Provide the [x, y] coordinate of the cell's center where the given text is located.  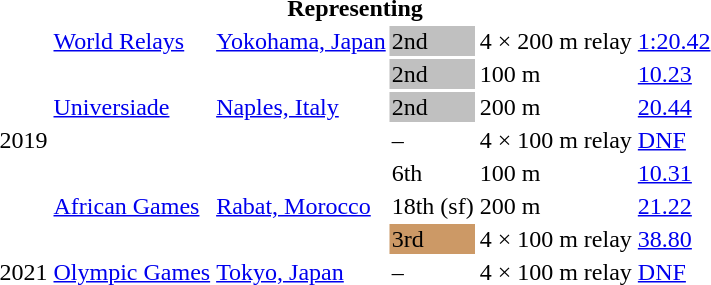
Naples, Italy [302, 107]
World Relays [132, 41]
3rd [432, 239]
– [432, 140]
6th [432, 173]
Yokohama, Japan [302, 41]
18th (sf) [432, 206]
4 × 200 m relay [556, 41]
Universiade [132, 107]
African Games [132, 206]
Rabat, Morocco [302, 206]
